Locate the cell with the specified text and output its (x, y) center coordinate. 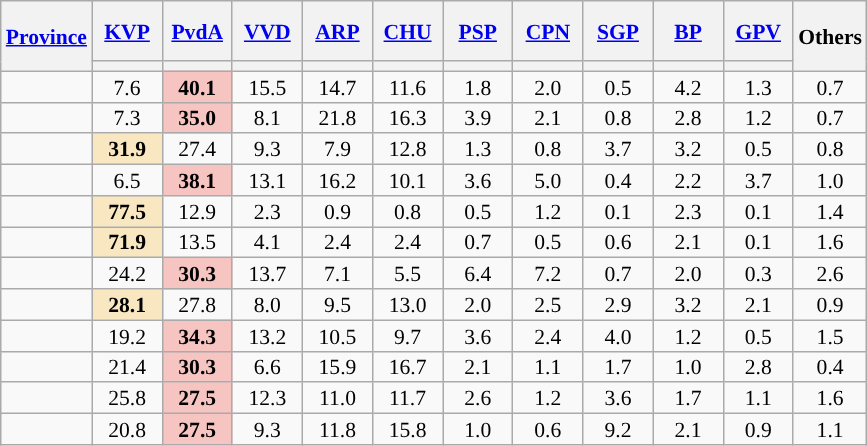
7.2 (548, 274)
27.8 (197, 304)
28.1 (127, 304)
PvdA (197, 31)
0.3 (758, 274)
13.1 (267, 180)
6.6 (267, 366)
GPV (758, 31)
34.3 (197, 336)
15.8 (408, 430)
27.4 (197, 150)
ARP (337, 31)
Others (830, 36)
25.8 (127, 398)
8.0 (267, 304)
7.6 (127, 86)
11.7 (408, 398)
15.5 (267, 86)
1.8 (478, 86)
7.1 (337, 274)
2.2 (688, 180)
12.8 (408, 150)
13.0 (408, 304)
20.8 (127, 430)
10.1 (408, 180)
6.4 (478, 274)
40.1 (197, 86)
24.2 (127, 274)
16.3 (408, 118)
16.7 (408, 366)
12.3 (267, 398)
7.9 (337, 150)
PSP (478, 31)
13.7 (267, 274)
11.6 (408, 86)
4.1 (267, 242)
5.5 (408, 274)
31.9 (127, 150)
Province (46, 36)
13.5 (197, 242)
14.7 (337, 86)
2.5 (548, 304)
CPN (548, 31)
21.8 (337, 118)
77.5 (127, 212)
4.2 (688, 86)
VVD (267, 31)
71.9 (127, 242)
11.8 (337, 430)
7.3 (127, 118)
9.7 (408, 336)
10.5 (337, 336)
5.0 (548, 180)
12.9 (197, 212)
8.1 (267, 118)
9.5 (337, 304)
19.2 (127, 336)
4.0 (618, 336)
38.1 (197, 180)
CHU (408, 31)
11.0 (337, 398)
SGP (618, 31)
13.2 (267, 336)
3.9 (478, 118)
2.9 (618, 304)
1.5 (830, 336)
15.9 (337, 366)
1.4 (830, 212)
BP (688, 31)
KVP (127, 31)
6.5 (127, 180)
35.0 (197, 118)
9.2 (618, 430)
16.2 (337, 180)
21.4 (127, 366)
